Extract the (X, Y) coordinate from the center of the cell holding the provided text.  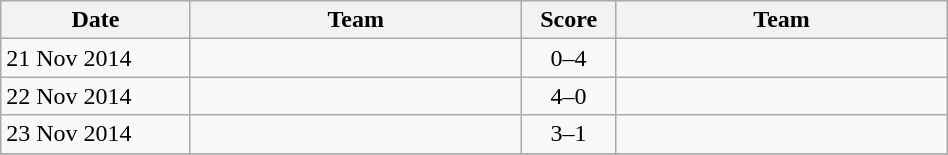
4–0 (568, 96)
3–1 (568, 134)
22 Nov 2014 (96, 96)
Date (96, 20)
21 Nov 2014 (96, 58)
0–4 (568, 58)
Score (568, 20)
23 Nov 2014 (96, 134)
